Detect which cell encompasses the target text, then output its [x, y] center coordinate. 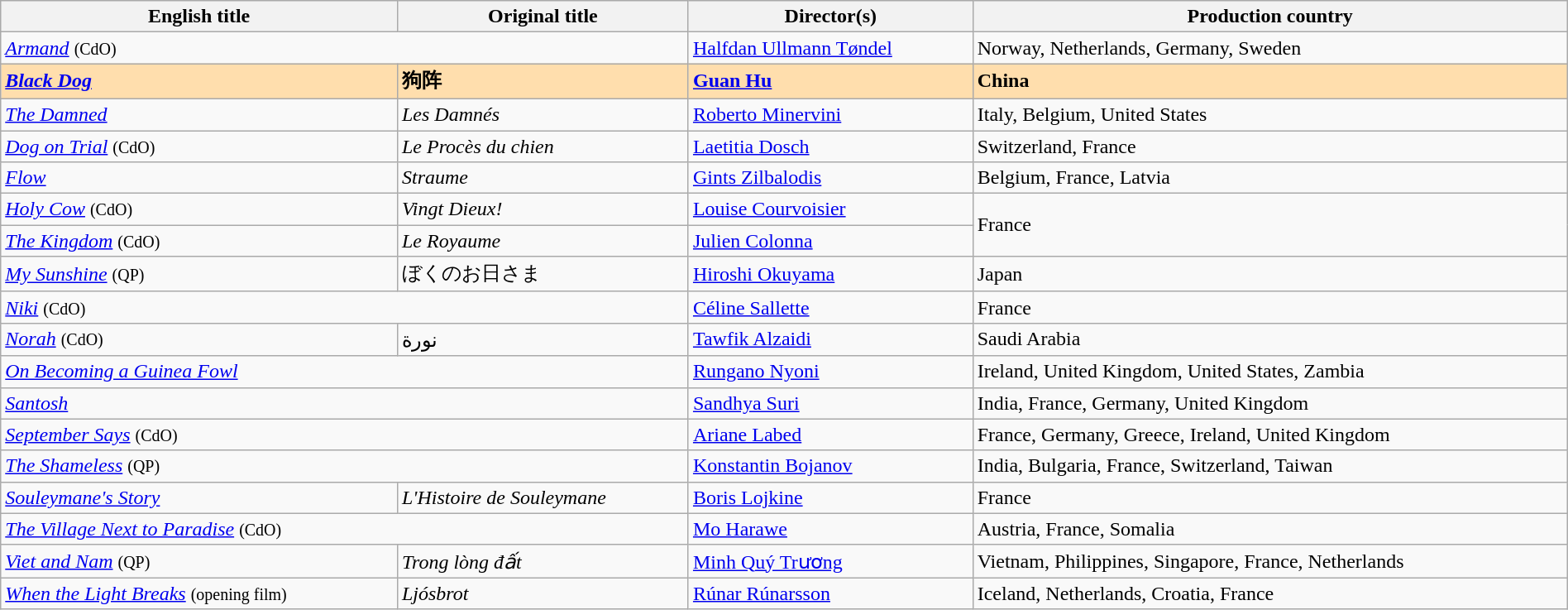
Ireland, United Kingdom, United States, Zambia [1270, 372]
Sandhya Suri [830, 403]
English title [199, 17]
狗阵 [543, 81]
Le Royaume [543, 241]
Konstantin Bojanov [830, 466]
Ljósbrot [543, 593]
Viet and Nam (QP) [199, 561]
Switzerland, France [1270, 146]
Austria, France, Somalia [1270, 529]
Original title [543, 17]
Japan [1270, 275]
The Kingdom (CdO) [199, 241]
The Village Next to Paradise (CdO) [345, 529]
Norway, Netherlands, Germany, Sweden [1270, 48]
Trong lòng đất [543, 561]
Saudi Arabia [1270, 339]
Flow [199, 178]
The Shameless (QP) [345, 466]
ぼくのお日さま [543, 275]
Guan Hu [830, 81]
Iceland, Netherlands, Croatia, France [1270, 593]
Roberto Minervini [830, 114]
Le Procès du chien [543, 146]
Halfdan Ullmann Tøndel [830, 48]
My Sunshine (QP) [199, 275]
L'Histoire de Souleymane [543, 497]
Ariane Labed [830, 435]
نورة [543, 339]
Italy, Belgium, United States [1270, 114]
Santosh [345, 403]
Tawfik Alzaidi [830, 339]
Director(s) [830, 17]
France, Germany, Greece, Ireland, United Kingdom [1270, 435]
Norah (CdO) [199, 339]
Souleymane's Story [199, 497]
Straume [543, 178]
Laetitia Dosch [830, 146]
Gints Zilbalodis [830, 178]
The Damned [199, 114]
Vietnam, Philippines, Singapore, France, Netherlands [1270, 561]
Black Dog [199, 81]
Mo Harawe [830, 529]
September Says (CdO) [345, 435]
Céline Sallette [830, 307]
Boris Lojkine [830, 497]
Rungano Nyoni [830, 372]
Rúnar Rúnarsson [830, 593]
Production country [1270, 17]
Hiroshi Okuyama [830, 275]
Niki (CdO) [345, 307]
Les Damnés [543, 114]
China [1270, 81]
When the Light Breaks (opening film) [199, 593]
India, France, Germany, United Kingdom [1270, 403]
Holy Cow (CdO) [199, 209]
Dog on Trial (CdO) [199, 146]
On Becoming a Guinea Fowl [345, 372]
Minh Quý Trương [830, 561]
Armand (CdO) [345, 48]
Vingt Dieux! [543, 209]
Julien Colonna [830, 241]
Belgium, France, Latvia [1270, 178]
India, Bulgaria, France, Switzerland, Taiwan [1270, 466]
Louise Courvoisier [830, 209]
